Identify which cell holds the provided text, then report its (X, Y) central coordinate. 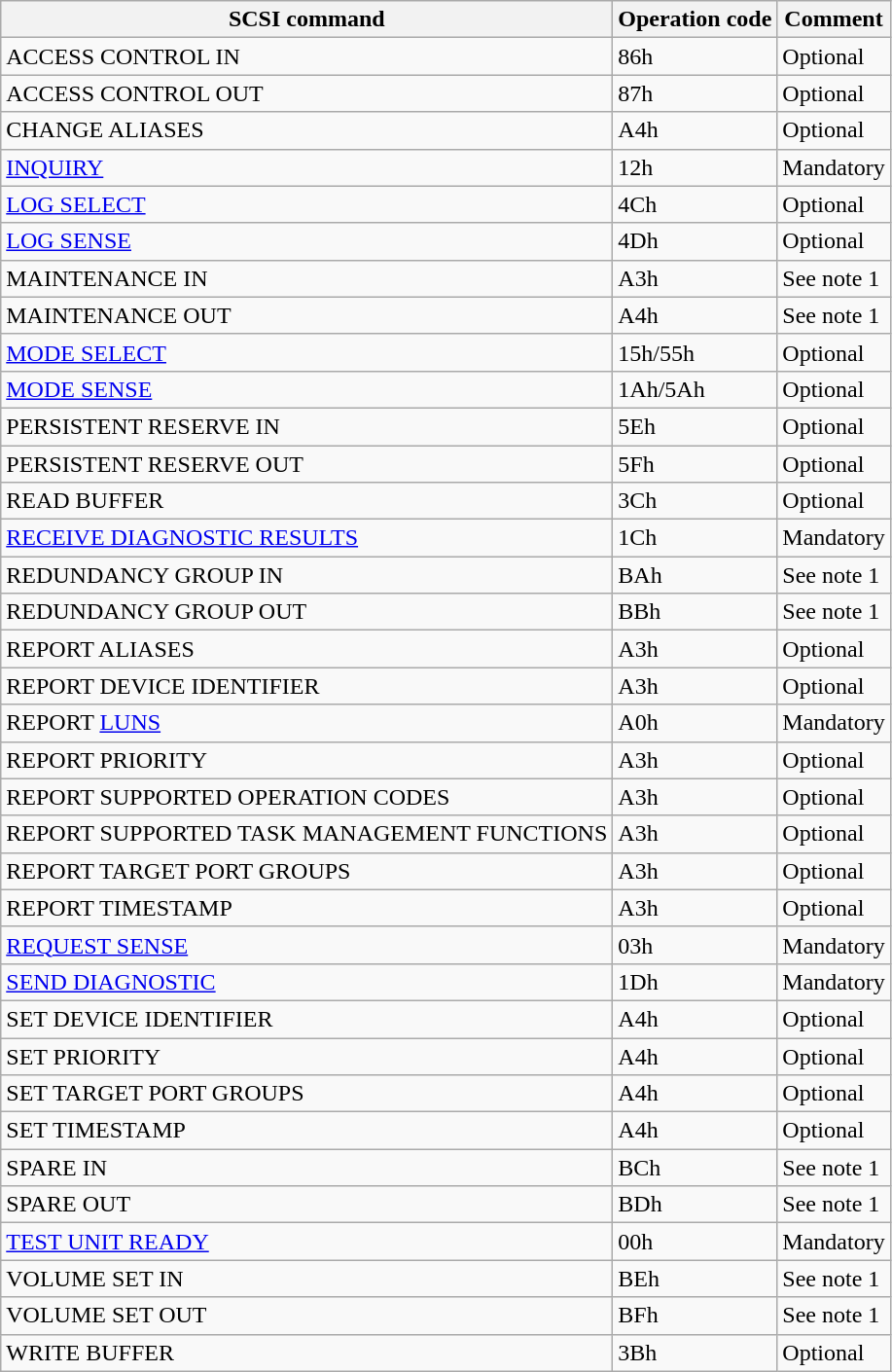
MAINTENANCE OUT (307, 315)
3Ch (695, 501)
VOLUME SET IN (307, 1279)
PERSISTENT RESERVE OUT (307, 464)
REPORT SUPPORTED OPERATION CODES (307, 797)
ACCESS CONTROL IN (307, 56)
LOG SELECT (307, 204)
BFh (695, 1316)
SEND DIAGNOSTIC (307, 982)
SET DEVICE IDENTIFIER (307, 1019)
BCh (695, 1168)
1Ah/5Ah (695, 389)
4Dh (695, 241)
1Ch (695, 538)
ACCESS CONTROL OUT (307, 93)
CHANGE ALIASES (307, 130)
SET PRIORITY (307, 1056)
BEh (695, 1279)
WRITE BUFFER (307, 1353)
INQUIRY (307, 167)
BBh (695, 612)
REPORT ALIASES (307, 649)
MAINTENANCE IN (307, 278)
REPORT LUNS (307, 723)
12h (695, 167)
SPARE IN (307, 1168)
86h (695, 56)
Operation code (695, 19)
REPORT DEVICE IDENTIFIER (307, 686)
READ BUFFER (307, 501)
3Bh (695, 1353)
REDUNDANCY GROUP IN (307, 575)
SPARE OUT (307, 1205)
MODE SENSE (307, 389)
A0h (695, 723)
REDUNDANCY GROUP OUT (307, 612)
SET TARGET PORT GROUPS (307, 1094)
03h (695, 945)
TEST UNIT READY (307, 1242)
REPORT SUPPORTED TASK MANAGEMENT FUNCTIONS (307, 834)
REQUEST SENSE (307, 945)
1Dh (695, 982)
VOLUME SET OUT (307, 1316)
BAh (695, 575)
MODE SELECT (307, 352)
LOG SENSE (307, 241)
SET TIMESTAMP (307, 1131)
REPORT TARGET PORT GROUPS (307, 871)
BDh (695, 1205)
5Fh (695, 464)
REPORT PRIORITY (307, 760)
00h (695, 1242)
PERSISTENT RESERVE IN (307, 426)
REPORT TIMESTAMP (307, 908)
SCSI command (307, 19)
4Ch (695, 204)
87h (695, 93)
Comment (834, 19)
15h/55h (695, 352)
5Eh (695, 426)
RECEIVE DIAGNOSTIC RESULTS (307, 538)
